Determine the [X, Y] coordinate at the center of the cell enclosing the given text.  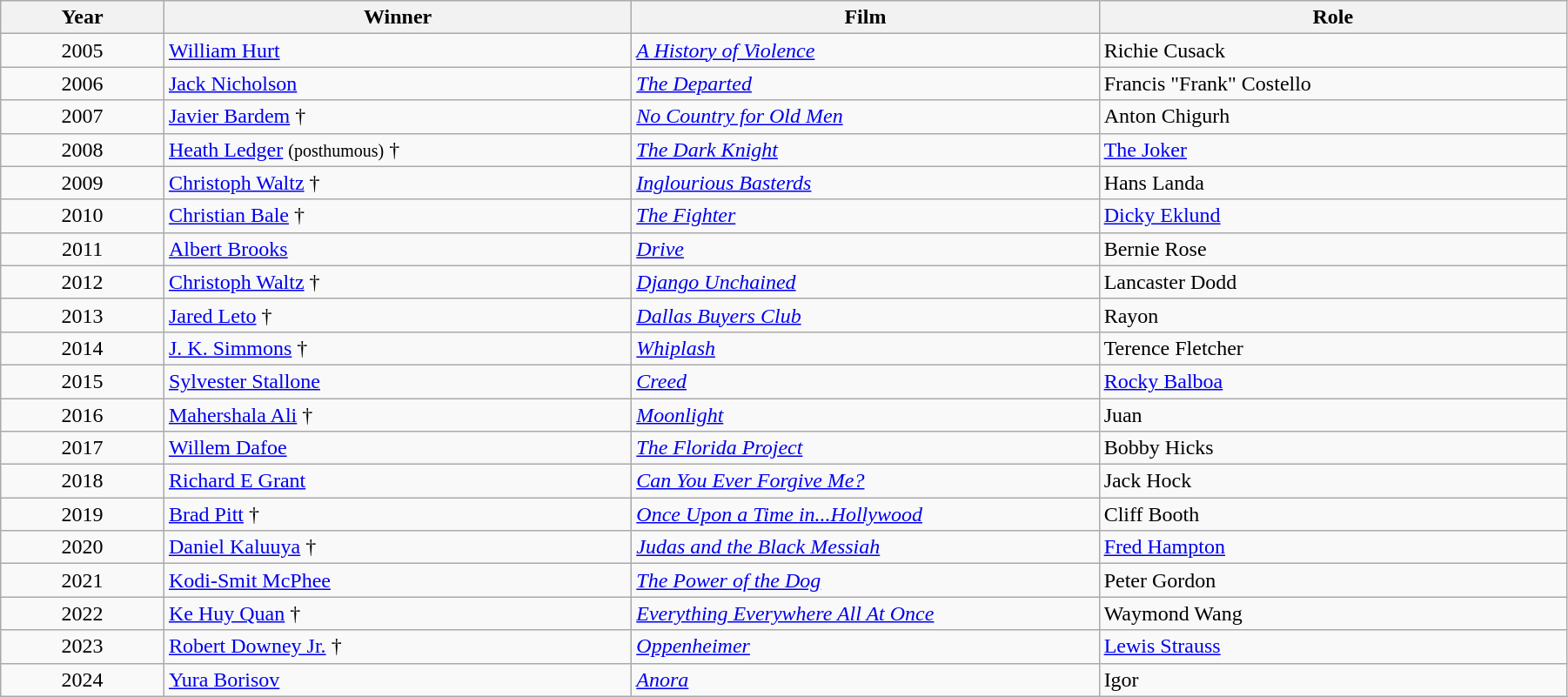
Javier Bardem † [397, 117]
Jack Nicholson [397, 84]
Terence Fletcher [1333, 348]
2012 [83, 282]
2005 [83, 50]
The Dark Knight [865, 150]
Fred Hampton [1333, 547]
Albert Brooks [397, 249]
Waymond Wang [1333, 613]
Can You Ever Forgive Me? [865, 481]
Mahershala Ali † [397, 415]
Bernie Rose [1333, 249]
2019 [83, 514]
Role [1333, 17]
Juan [1333, 415]
A History of Violence [865, 50]
Lancaster Dodd [1333, 282]
Lewis Strauss [1333, 647]
Heath Ledger (posthumous) † [397, 150]
No Country for Old Men [865, 117]
Dicky Eklund [1333, 216]
Once Upon a Time in...Hollywood [865, 514]
2006 [83, 84]
2007 [83, 117]
Brad Pitt † [397, 514]
Drive [865, 249]
2010 [83, 216]
Willem Dafoe [397, 448]
Rocky Balboa [1333, 381]
Francis "Frank" Costello [1333, 84]
Jack Hock [1333, 481]
2015 [83, 381]
2008 [83, 150]
Moonlight [865, 415]
Whiplash [865, 348]
Igor [1333, 680]
Rayon [1333, 315]
Bobby Hicks [1333, 448]
The Fighter [865, 216]
2018 [83, 481]
Cliff Booth [1333, 514]
Anora [865, 680]
The Florida Project [865, 448]
Daniel Kaluuya † [397, 547]
The Departed [865, 84]
Sylvester Stallone [397, 381]
Robert Downey Jr. † [397, 647]
2009 [83, 183]
2020 [83, 547]
Django Unchained [865, 282]
The Joker [1333, 150]
Inglourious Basterds [865, 183]
2016 [83, 415]
Richard E Grant [397, 481]
Kodi-Smit McPhee [397, 580]
Creed [865, 381]
2011 [83, 249]
The Power of the Dog [865, 580]
J. K. Simmons † [397, 348]
2013 [83, 315]
Hans Landa [1333, 183]
Christian Bale † [397, 216]
2017 [83, 448]
Yura Borisov [397, 680]
Dallas Buyers Club [865, 315]
2023 [83, 647]
2014 [83, 348]
Everything Everywhere All At Once [865, 613]
2021 [83, 580]
Ke Huy Quan † [397, 613]
Oppenheimer [865, 647]
Jared Leto † [397, 315]
Winner [397, 17]
Year [83, 17]
Anton Chigurh [1333, 117]
Richie Cusack [1333, 50]
2022 [83, 613]
Judas and the Black Messiah [865, 547]
2024 [83, 680]
William Hurt [397, 50]
Peter Gordon [1333, 580]
Film [865, 17]
